Return (X, Y) of the center of cell containing provided text 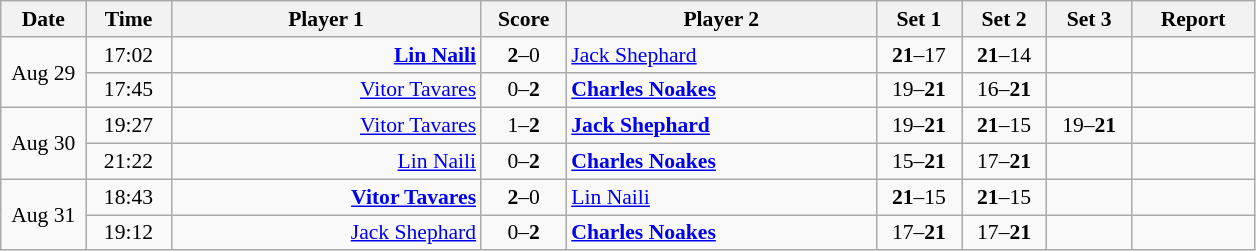
21:22 (128, 162)
Score (524, 19)
Player 2 (721, 19)
19:27 (128, 126)
21–14 (1004, 55)
Aug 30 (44, 144)
19:12 (128, 233)
21–17 (918, 55)
18:43 (128, 197)
Set 1 (918, 19)
Report (1194, 19)
15–21 (918, 162)
Set 3 (1090, 19)
Set 2 (1004, 19)
Aug 29 (44, 72)
17:45 (128, 90)
17:02 (128, 55)
16–21 (1004, 90)
Time (128, 19)
Player 1 (326, 19)
Date (44, 19)
Aug 31 (44, 214)
1–2 (524, 126)
